Return [X, Y] of the center of cell containing provided text 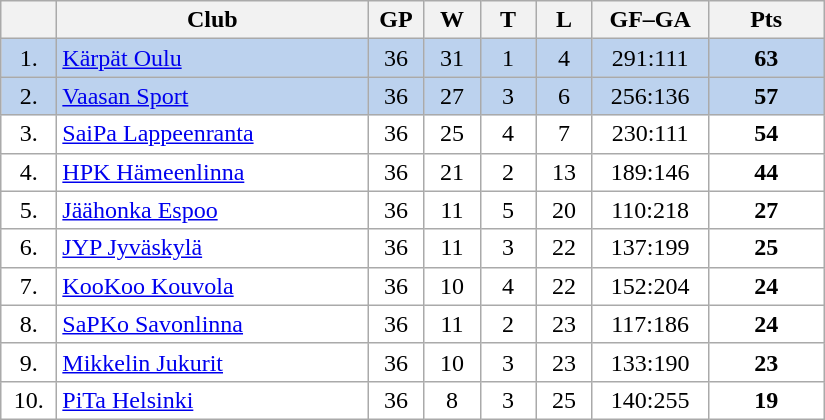
1 [508, 58]
7. [29, 286]
T [508, 20]
HPK Hämeenlinna [212, 172]
Club [212, 20]
133:190 [650, 362]
21 [452, 172]
20 [564, 210]
W [452, 20]
SaiPa Lappeenranta [212, 134]
Kärpät Oulu [212, 58]
140:255 [650, 400]
63 [766, 58]
SaPKo Savonlinna [212, 324]
2. [29, 96]
7 [564, 134]
6 [564, 96]
189:146 [650, 172]
JYP Jyväskylä [212, 248]
152:204 [650, 286]
GP [396, 20]
L [564, 20]
1. [29, 58]
13 [564, 172]
4. [29, 172]
44 [766, 172]
110:218 [650, 210]
256:136 [650, 96]
Pts [766, 20]
5. [29, 210]
PiTa Helsinki [212, 400]
KooKoo Kouvola [212, 286]
230:111 [650, 134]
3. [29, 134]
19 [766, 400]
31 [452, 58]
GF–GA [650, 20]
Vaasan Sport [212, 96]
57 [766, 96]
8. [29, 324]
6. [29, 248]
Mikkelin Jukurit [212, 362]
54 [766, 134]
Jäähonka Espoo [212, 210]
8 [452, 400]
9. [29, 362]
5 [508, 210]
137:199 [650, 248]
291:111 [650, 58]
10. [29, 400]
117:186 [650, 324]
